Scan for the cell matching the given text and deliver its [x, y] coordinate at center. 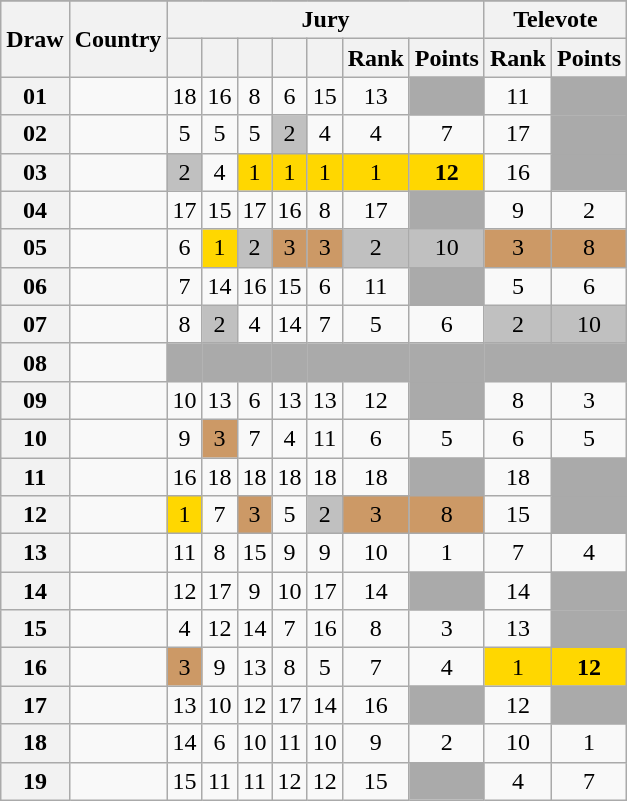
09 [35, 400]
05 [35, 248]
19 [35, 781]
Country [118, 39]
Draw [35, 39]
08 [35, 362]
06 [35, 286]
03 [35, 172]
01 [35, 96]
02 [35, 134]
Jury [326, 20]
04 [35, 210]
07 [35, 324]
Televote [555, 20]
